Identify which cell holds the provided text, then report its (X, Y) central coordinate. 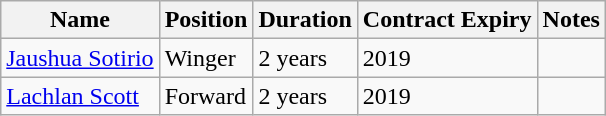
Forward (206, 96)
Lachlan Scott (80, 96)
Position (206, 20)
Jaushua Sotirio (80, 58)
Contract Expiry (447, 20)
Name (80, 20)
Duration (305, 20)
Winger (206, 58)
Notes (571, 20)
